Pinpoint the cell where the given text exists, returning its (X, Y) midpoint coordinate. 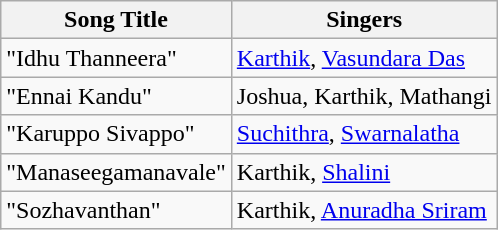
Song Title (116, 20)
"Karuppo Sivappo" (116, 134)
"Idhu Thanneera" (116, 58)
Singers (364, 20)
Suchithra, Swarnalatha (364, 134)
Joshua, Karthik, Mathangi (364, 96)
"Sozhavanthan" (116, 210)
Karthik, Shalini (364, 172)
"Manaseegamanavale" (116, 172)
Karthik, Anuradha Sriram (364, 210)
Karthik, Vasundara Das (364, 58)
"Ennai Kandu" (116, 96)
